Capture the cell that displays the provided text and extract its [X, Y] central coordinate. 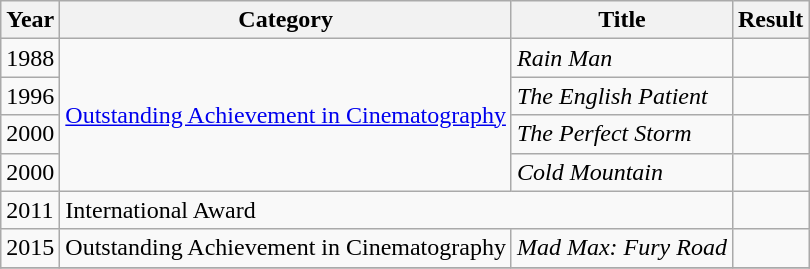
The English Patient [622, 96]
Category [286, 20]
The Perfect Storm [622, 134]
Year [30, 20]
2015 [30, 248]
1988 [30, 58]
Mad Max: Fury Road [622, 248]
1996 [30, 96]
Title [622, 20]
2011 [30, 210]
Rain Man [622, 58]
Cold Mountain [622, 172]
International Award [396, 210]
Result [770, 20]
